Extract the [x, y] coordinate from the center of the cell holding the provided text.  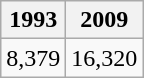
1993 [34, 20]
8,379 [34, 58]
2009 [104, 20]
16,320 [104, 58]
